Extract the [X, Y] coordinate from the center of the cell holding the provided text.  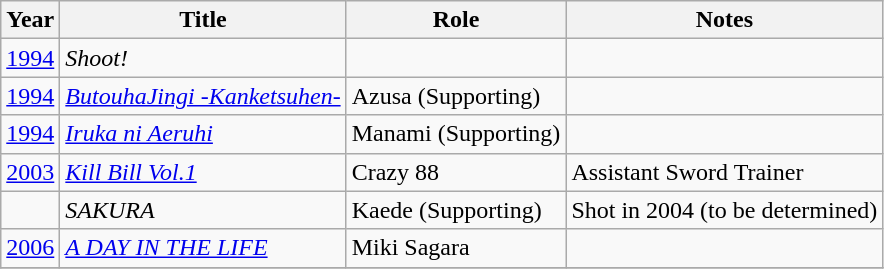
2003 [30, 172]
Year [30, 20]
Miki Sagara [456, 248]
Shot in 2004 (to be determined) [724, 210]
ButouhaJingi -Kanketsuhen- [203, 96]
A DAY IN THE LIFE [203, 248]
Azusa (Supporting) [456, 96]
Role [456, 20]
Kill Bill Vol.1 [203, 172]
SAKURA [203, 210]
Notes [724, 20]
Assistant Sword Trainer [724, 172]
Crazy 88 [456, 172]
Title [203, 20]
2006 [30, 248]
Kaede (Supporting) [456, 210]
Shoot! [203, 58]
Iruka ni Aeruhi [203, 134]
Manami (Supporting) [456, 134]
